Find where the given text appears and provide that cell's center as (X, Y) coordinate. 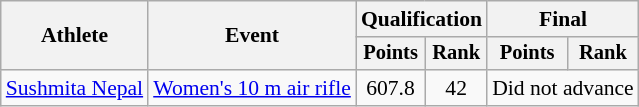
Athlete (74, 36)
Did not advance (563, 88)
Final (563, 19)
Event (252, 36)
Women's 10 m air rifle (252, 88)
607.8 (390, 88)
42 (456, 88)
Sushmita Nepal (74, 88)
Qualification (422, 19)
